Extract the [x, y] coordinate from the center of the cell holding the provided text.  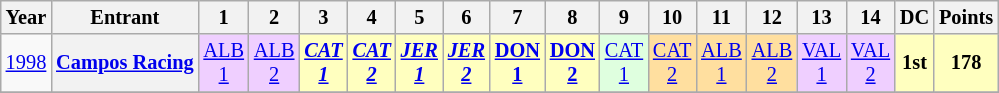
8 [572, 17]
DON1 [518, 63]
DC [914, 17]
1 [223, 17]
2 [274, 17]
4 [372, 17]
VAL1 [822, 63]
9 [624, 17]
6 [466, 17]
10 [672, 17]
1st [914, 63]
14 [870, 17]
5 [420, 17]
3 [323, 17]
11 [721, 17]
7 [518, 17]
Points [966, 17]
Year [26, 17]
1998 [26, 63]
178 [966, 63]
12 [772, 17]
DON2 [572, 63]
JER2 [466, 63]
Entrant [124, 17]
VAL2 [870, 63]
JER1 [420, 63]
13 [822, 17]
Campos Racing [124, 63]
